Locate the cell with the specified text and output its [x, y] center coordinate. 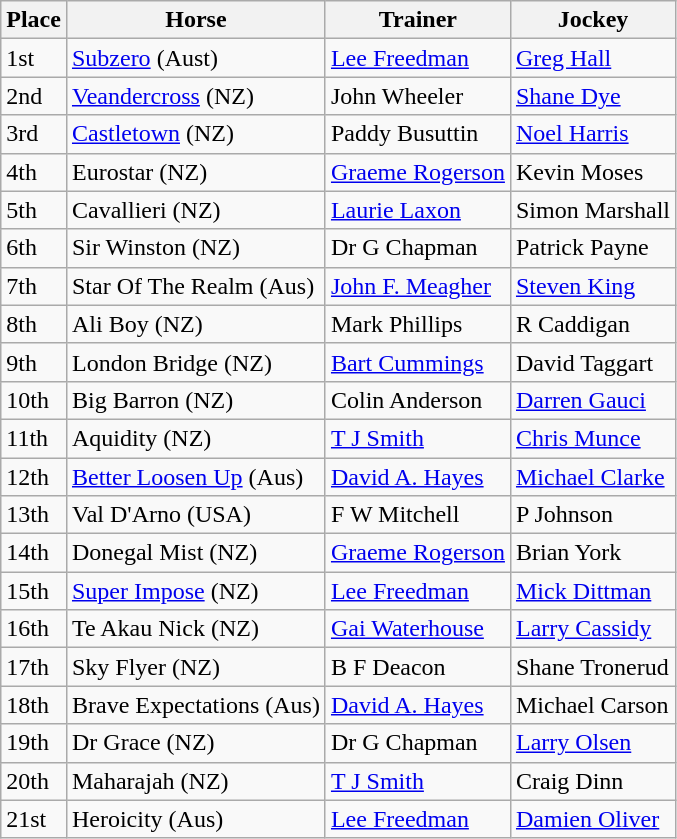
Shane Tronerud [592, 667]
Patrick Payne [592, 248]
Brian York [592, 553]
15th [34, 591]
Paddy Busuttin [418, 134]
Michael Carson [592, 705]
21st [34, 819]
12th [34, 477]
10th [34, 400]
Larry Olsen [592, 743]
Damien Oliver [592, 819]
Kevin Moses [592, 172]
Donegal Mist (NZ) [196, 553]
1st [34, 58]
P Johnson [592, 515]
Trainer [418, 20]
Ali Boy (NZ) [196, 324]
Cavallieri (NZ) [196, 210]
Castletown (NZ) [196, 134]
Place [34, 20]
8th [34, 324]
18th [34, 705]
9th [34, 362]
17th [34, 667]
13th [34, 515]
4th [34, 172]
11th [34, 438]
Gai Waterhouse [418, 629]
Subzero (Aust) [196, 58]
3rd [34, 134]
Star Of The Realm (Aus) [196, 286]
Te Akau Nick (NZ) [196, 629]
B F Deacon [418, 667]
Super Impose (NZ) [196, 591]
Better Loosen Up (Aus) [196, 477]
Val D'Arno (USA) [196, 515]
Horse [196, 20]
John Wheeler [418, 96]
19th [34, 743]
Aquidity (NZ) [196, 438]
20th [34, 781]
Veandercross (NZ) [196, 96]
6th [34, 248]
Larry Cassidy [592, 629]
R Caddigan [592, 324]
Mark Phillips [418, 324]
Mick Dittman [592, 591]
Bart Cummings [418, 362]
Big Barron (NZ) [196, 400]
Laurie Laxon [418, 210]
Simon Marshall [592, 210]
Chris Munce [592, 438]
David Taggart [592, 362]
Brave Expectations (Aus) [196, 705]
Heroicity (Aus) [196, 819]
14th [34, 553]
Shane Dye [592, 96]
5th [34, 210]
Dr Grace (NZ) [196, 743]
Sky Flyer (NZ) [196, 667]
London Bridge (NZ) [196, 362]
7th [34, 286]
Michael Clarke [592, 477]
Steven King [592, 286]
Darren Gauci [592, 400]
Eurostar (NZ) [196, 172]
Craig Dinn [592, 781]
John F. Meagher [418, 286]
Colin Anderson [418, 400]
Greg Hall [592, 58]
2nd [34, 96]
Noel Harris [592, 134]
Sir Winston (NZ) [196, 248]
F W Mitchell [418, 515]
16th [34, 629]
Maharajah (NZ) [196, 781]
Jockey [592, 20]
